Identify which cell holds the provided text, then report its (x, y) central coordinate. 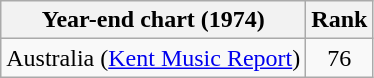
76 (340, 58)
Rank (340, 20)
Year-end chart (1974) (154, 20)
Australia (Kent Music Report) (154, 58)
